Find where the given text appears and provide that cell's center as (x, y) coordinate. 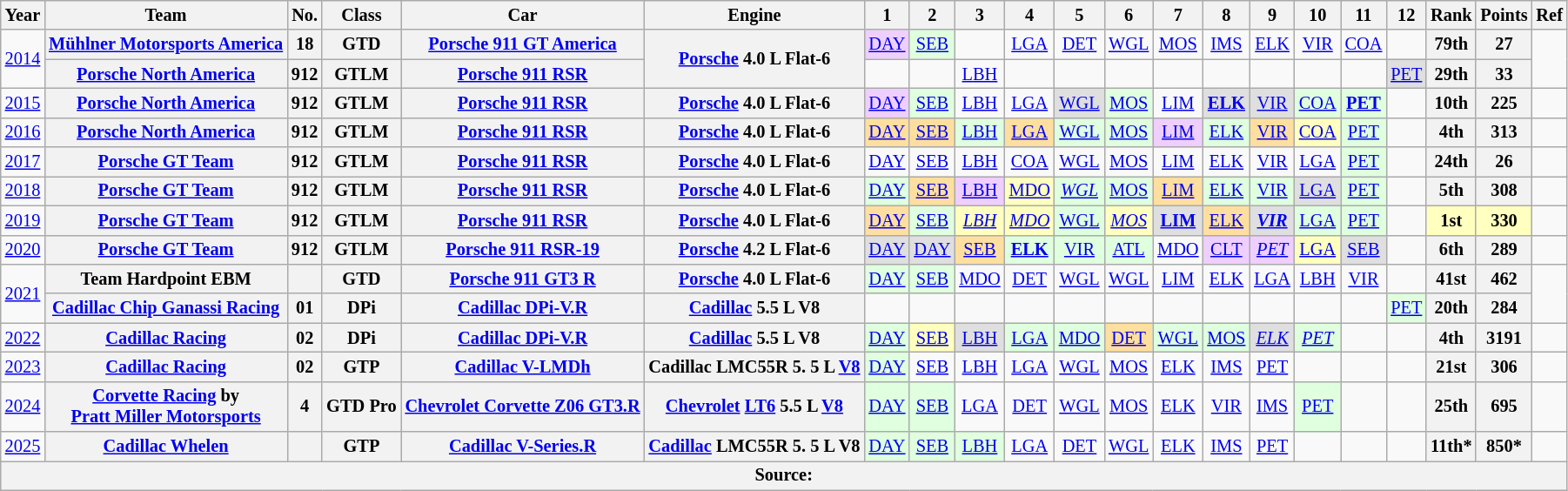
2 (932, 15)
Team (165, 15)
5th (1451, 191)
3191 (1504, 338)
24th (1451, 162)
850* (1504, 447)
Porsche 911 RSR-19 (523, 250)
Cadillac V-Series.R (523, 447)
6 (1129, 15)
Porsche 4.2 L Flat-6 (755, 250)
18 (305, 44)
2018 (23, 191)
Cadillac Chip Ganassi Racing (165, 308)
11 (1364, 15)
Chevrolet LT6 5.5 L V8 (755, 407)
2014 (23, 59)
225 (1504, 103)
27 (1504, 44)
3 (980, 15)
Chevrolet Corvette Z06 GT3.R (523, 407)
ATL (1129, 250)
41st (1451, 279)
2023 (23, 367)
9 (1272, 15)
1st (1451, 220)
2024 (23, 407)
2017 (23, 162)
2020 (23, 250)
29th (1451, 74)
Porsche 911 GT America (523, 44)
Car (523, 15)
10th (1451, 103)
11th* (1451, 447)
289 (1504, 250)
20th (1451, 308)
8 (1226, 15)
33 (1504, 74)
10 (1317, 15)
21st (1451, 367)
284 (1504, 308)
Year (23, 15)
2016 (23, 132)
Ref (1550, 15)
GTD Pro (361, 407)
330 (1504, 220)
Rank (1451, 15)
2022 (23, 338)
2015 (23, 103)
2025 (23, 447)
1 (887, 15)
7 (1178, 15)
6th (1451, 250)
695 (1504, 407)
Source: (784, 475)
Class (361, 15)
No. (305, 15)
2021 (23, 293)
Cadillac Whelen (165, 447)
25th (1451, 407)
Cadillac V-LMDh (523, 367)
01 (305, 308)
Team Hardpoint EBM (165, 279)
462 (1504, 279)
79th (1451, 44)
Mühlner Motorsports America (165, 44)
Points (1504, 15)
5 (1079, 15)
308 (1504, 191)
12 (1406, 15)
CLT (1226, 250)
Porsche 911 GT3 R (523, 279)
306 (1504, 367)
2019 (23, 220)
313 (1504, 132)
Corvette Racing byPratt Miller Motorsports (165, 407)
Engine (755, 15)
26 (1504, 162)
